Scan for the cell matching the given text and deliver its [x, y] coordinate at center. 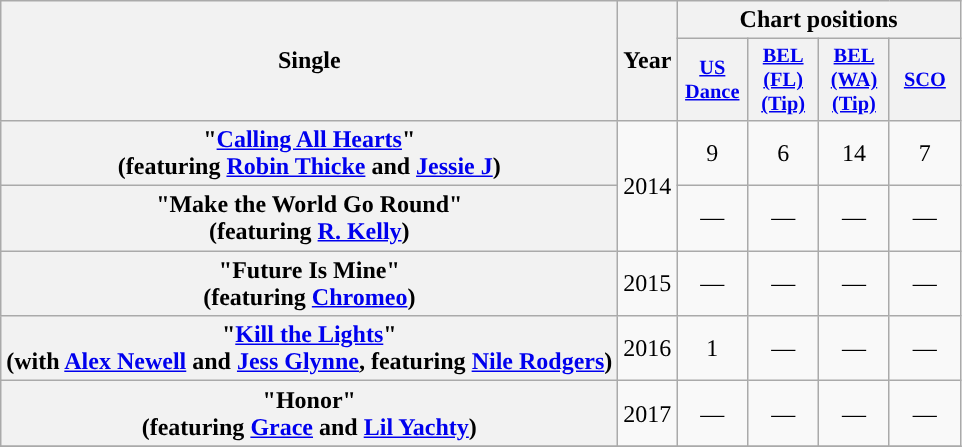
1 [712, 348]
"Kill the Lights"(with Alex Newell and Jess Glynne, featuring Nile Rodgers) [310, 348]
14 [854, 152]
7 [924, 152]
"Make the World Go Round"(featuring R. Kelly) [310, 218]
9 [712, 152]
"Calling All Hearts"(featuring Robin Thicke and Jessie J) [310, 152]
2015 [648, 284]
"Honor"(featuring Grace and Lil Yachty) [310, 414]
"Future Is Mine"(featuring Chromeo) [310, 284]
BEL(WA)(Tip) [854, 80]
6 [784, 152]
SCO [924, 80]
Single [310, 61]
2017 [648, 414]
2014 [648, 185]
BEL(FL)(Tip) [784, 80]
Year [648, 61]
2016 [648, 348]
USDance [712, 80]
Chart positions [818, 20]
